Search for the cell housing the specified text and yield its (X, Y) center coordinate. 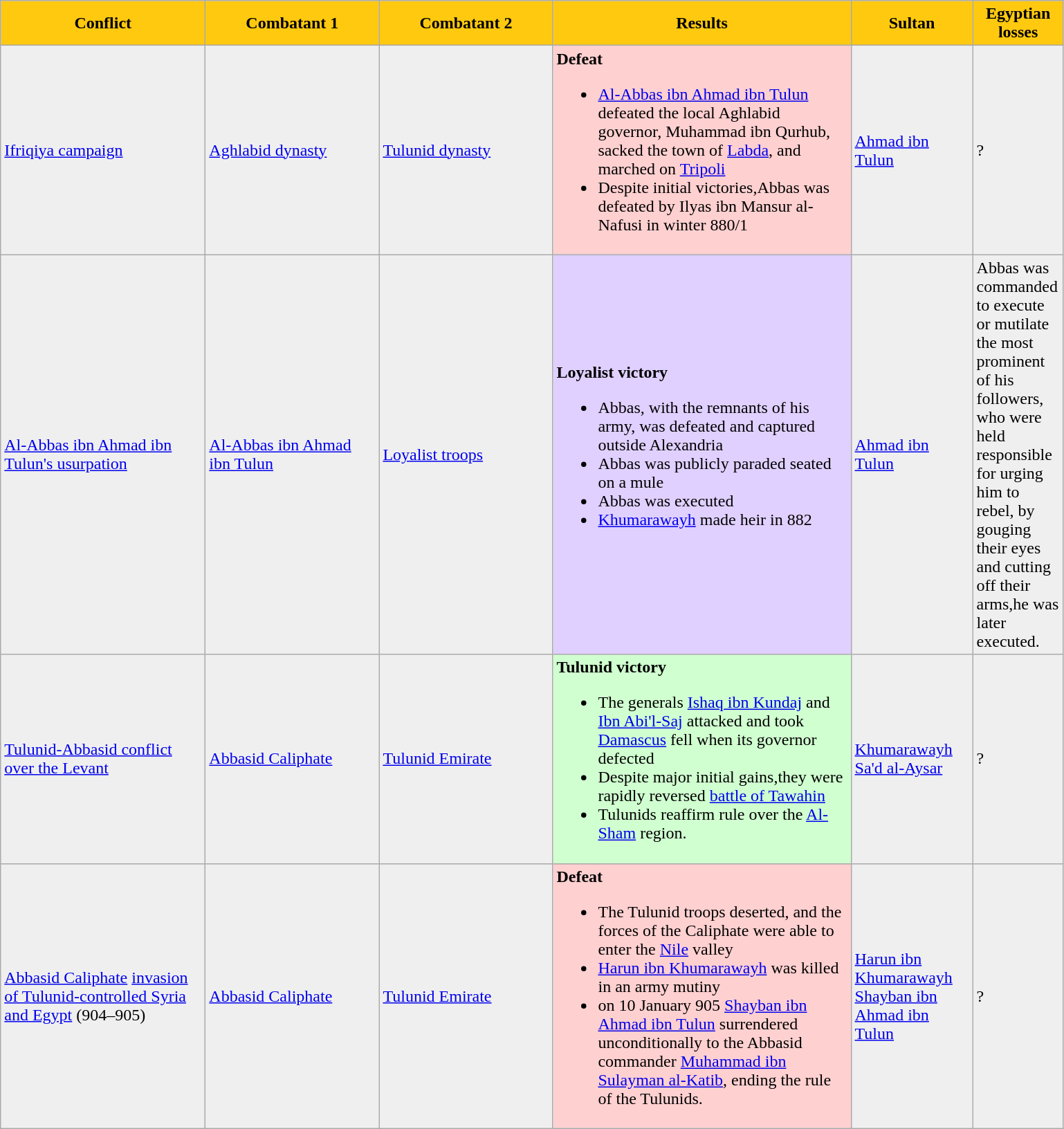
Tulunid dynasty (466, 150)
Egyptianlosses (1018, 24)
Al-Abbas ibn Ahmad ibn Tulun's usurpation (103, 455)
Aghlabid dynasty (292, 150)
Sultan (912, 24)
KhumarawayhSa'd al-Aysar (912, 759)
Tulunid-Abbasid conflict over the Levant (103, 759)
Al-Abbas ibn Ahmad ibn Tulun (292, 455)
Combatant 1 (292, 24)
Combatant 2 (466, 24)
Abbasid Caliphate invasion of Tulunid-controlled Syria and Egypt (904–905) (103, 996)
Loyalist troops (466, 455)
Results (701, 24)
Harun ibn KhumarawayhShayban ibn Ahmad ibn Tulun (912, 996)
Conflict (103, 24)
Ifriqiya campaign (103, 150)
